Locate the cell with the specified text and output its (x, y) center coordinate. 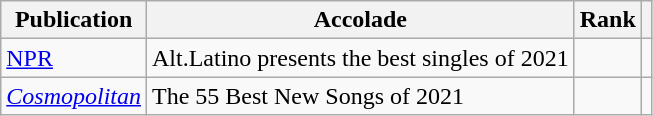
Accolade (361, 20)
Alt.Latino presents the best singles of 2021 (361, 58)
The 55 Best New Songs of 2021 (361, 96)
Cosmopolitan (74, 96)
Rank (608, 20)
NPR (74, 58)
Publication (74, 20)
